Return the [X, Y] coordinate for the center point of the cell that contains the specified text.  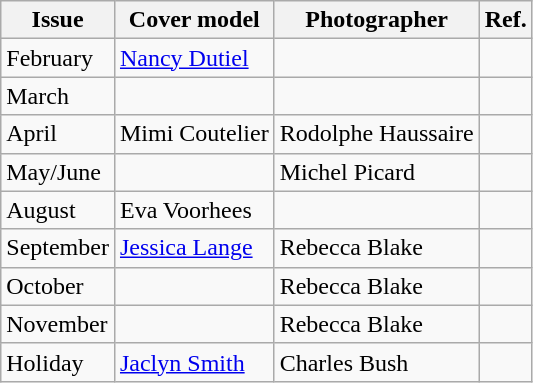
Holiday [58, 362]
Issue [58, 20]
February [58, 58]
Michel Picard [376, 172]
April [58, 134]
Mimi Coutelier [194, 134]
Jessica Lange [194, 248]
August [58, 210]
Ref. [506, 20]
September [58, 248]
Rodolphe Haussaire [376, 134]
October [58, 286]
May/June [58, 172]
Jaclyn Smith [194, 362]
March [58, 96]
Nancy Dutiel [194, 58]
Cover model [194, 20]
Eva Voorhees [194, 210]
November [58, 324]
Charles Bush [376, 362]
Photographer [376, 20]
